Determine the (X, Y) coordinate at the center of the cell enclosing the given text.  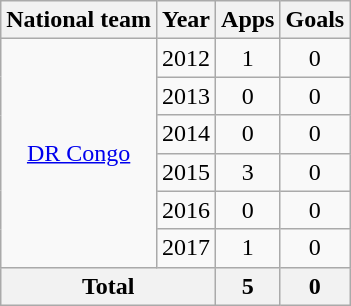
2012 (186, 58)
3 (248, 172)
Total (108, 286)
Goals (315, 20)
5 (248, 286)
Apps (248, 20)
National team (79, 20)
2014 (186, 134)
DR Congo (79, 153)
2013 (186, 96)
2015 (186, 172)
2016 (186, 210)
Year (186, 20)
2017 (186, 248)
